Find where the given text appears and provide that cell's center as (x, y) coordinate. 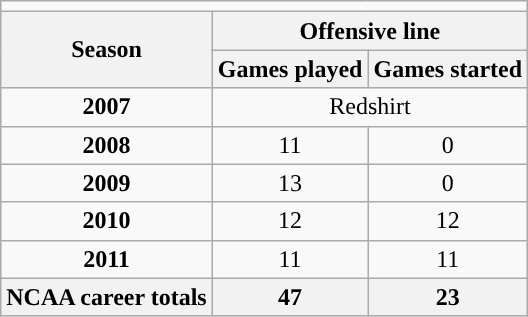
2010 (106, 221)
Season (106, 50)
2009 (106, 183)
2007 (106, 107)
Redshirt (370, 107)
23 (448, 297)
Games played (290, 69)
2011 (106, 259)
Games started (448, 69)
Offensive line (370, 31)
47 (290, 297)
2008 (106, 145)
NCAA career totals (106, 297)
13 (290, 183)
